Pinpoint the cell where the given text exists, returning its [X, Y] midpoint coordinate. 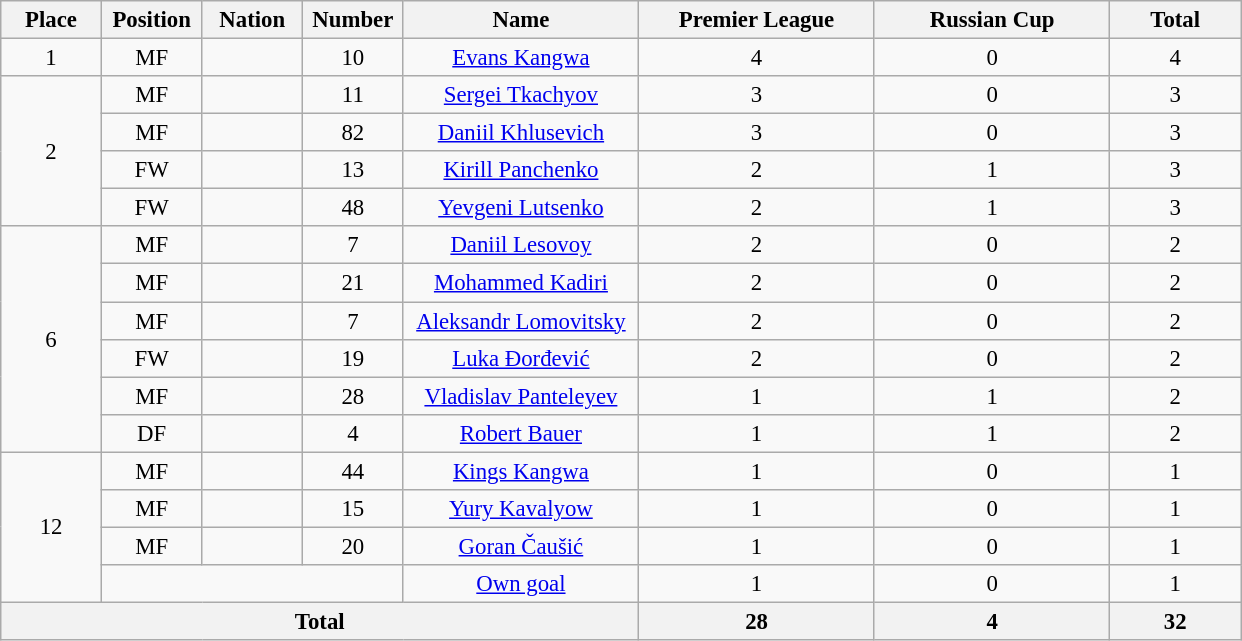
Aleksandr Lomovitsky [521, 321]
82 [354, 133]
Mohammed Kadiri [521, 283]
Daniil Lesovoy [521, 245]
Evans Kangwa [521, 58]
Own goal [521, 584]
19 [354, 358]
Sergei Tkachyov [521, 95]
Goran Čaušić [521, 546]
15 [354, 509]
Place [52, 20]
32 [1176, 621]
Number [354, 20]
11 [354, 95]
Kings Kangwa [521, 471]
Russian Cup [992, 20]
Premier League [757, 20]
12 [52, 527]
Yury Kavalyow [521, 509]
48 [354, 208]
Vladislav Panteleyev [521, 396]
Nation [252, 20]
Robert Bauer [521, 433]
Yevgeni Lutsenko [521, 208]
Daniil Khlusevich [521, 133]
Kirill Panchenko [521, 170]
20 [354, 546]
Name [521, 20]
DF [152, 433]
13 [354, 170]
6 [52, 339]
10 [354, 58]
Position [152, 20]
Luka Đorđević [521, 358]
21 [354, 283]
44 [354, 471]
